For the text-containing cell, return its midpoint in (x, y) coordinate format. 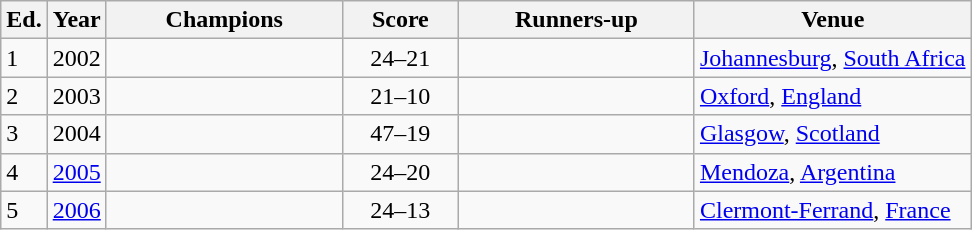
Mendoza, Argentina (832, 172)
47–19 (400, 134)
2003 (76, 96)
Ed. (24, 20)
2 (24, 96)
Venue (832, 20)
24–21 (400, 58)
Champions (224, 20)
24–20 (400, 172)
2002 (76, 58)
3 (24, 134)
Glasgow, Scotland (832, 134)
2005 (76, 172)
Oxford, England (832, 96)
5 (24, 210)
24–13 (400, 210)
2004 (76, 134)
21–10 (400, 96)
Year (76, 20)
Johannesburg, South Africa (832, 58)
2006 (76, 210)
4 (24, 172)
Score (400, 20)
1 (24, 58)
Runners-up (576, 20)
Clermont-Ferrand, France (832, 210)
